Detect which cell encompasses the target text, then output its (X, Y) center coordinate. 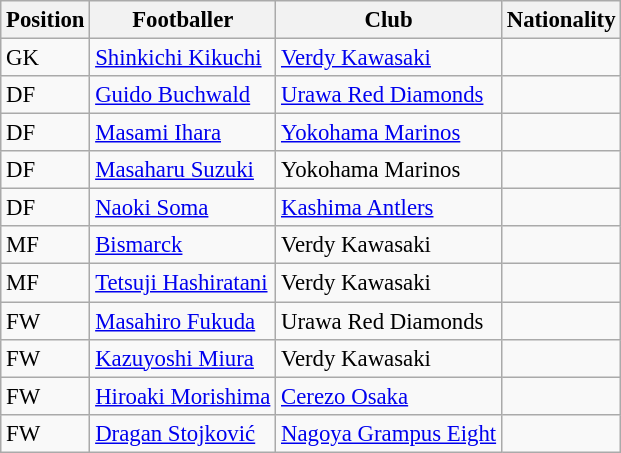
Shinkichi Kikuchi (183, 58)
Kazuyoshi Miura (183, 358)
Club (389, 20)
Nationality (560, 20)
Tetsuji Hashiratani (183, 283)
Kashima Antlers (389, 208)
Naoki Soma (183, 208)
Guido Buchwald (183, 95)
Dragan Stojković (183, 433)
Masami Ihara (183, 133)
Hiroaki Morishima (183, 396)
Masaharu Suzuki (183, 170)
Position (46, 20)
Bismarck (183, 245)
Cerezo Osaka (389, 396)
Nagoya Grampus Eight (389, 433)
Masahiro Fukuda (183, 321)
GK (46, 58)
Footballer (183, 20)
